Capture the cell that displays the provided text and extract its (x, y) central coordinate. 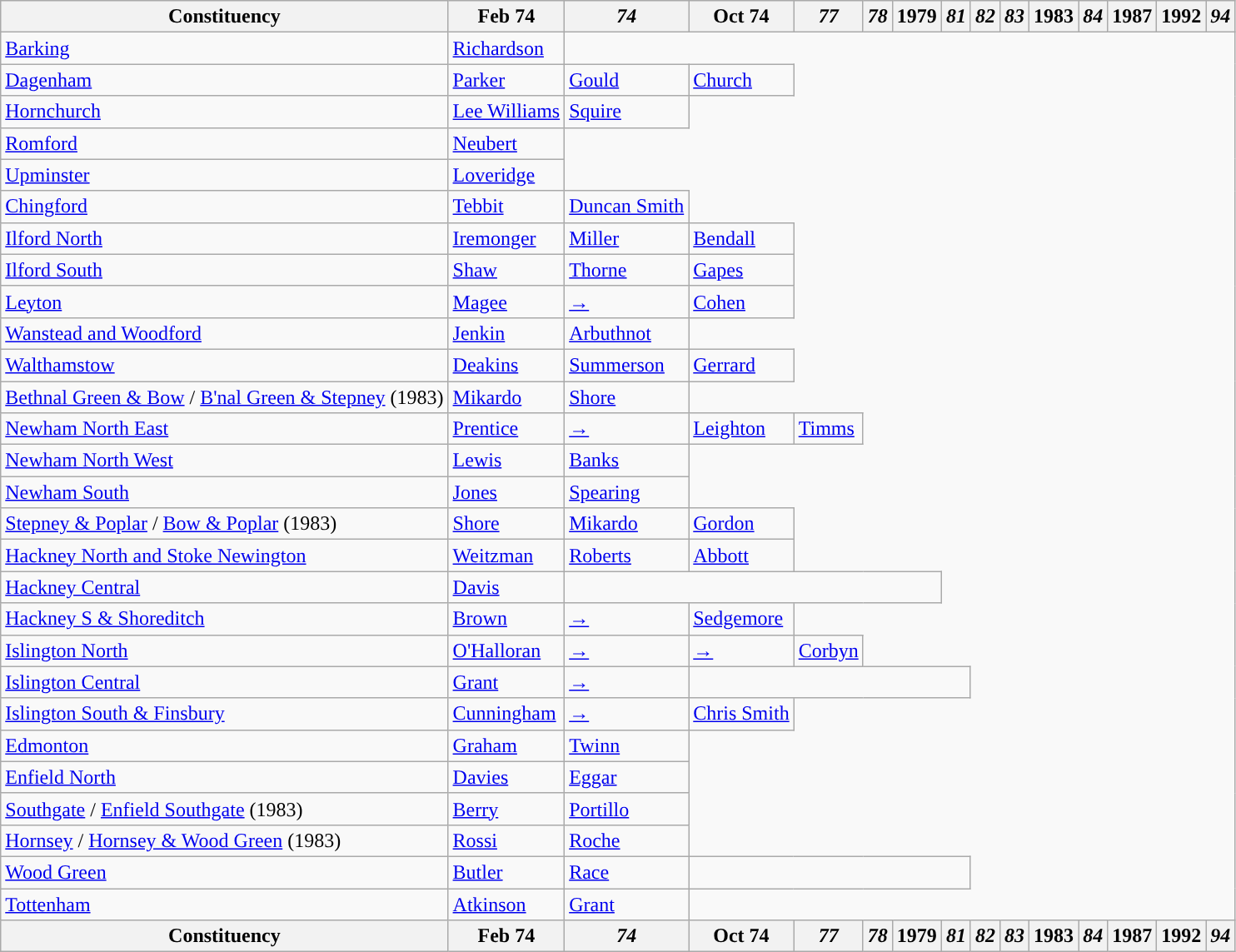
Parker (506, 80)
Dagenham (225, 80)
Jenkin (506, 333)
Gapes (741, 270)
Chris Smith (741, 714)
Upminster (225, 175)
Portillo (626, 809)
Lewis (506, 461)
Newham North East (225, 429)
Deakins (506, 365)
Southgate / Enfield Southgate (1983) (225, 809)
Leighton (741, 429)
Magee (506, 302)
Miller (626, 238)
Ilford North (225, 238)
Davies (506, 777)
Newham South (225, 492)
Summerson (626, 365)
Hackney North and Stoke Newington (225, 556)
Barking (225, 48)
Arbuthnot (626, 333)
Banks (626, 461)
Brown (506, 619)
Iremonger (506, 238)
Romford (225, 143)
Rossi (506, 840)
Spearing (626, 492)
Weitzman (506, 556)
Hornsey / Hornsey & Wood Green (1983) (225, 840)
Gould (626, 80)
Davis (506, 587)
Hackney Central (225, 587)
Gordon (741, 524)
Hackney S & Shoreditch (225, 619)
Loveridge (506, 175)
Berry (506, 809)
Islington North (225, 650)
Leyton (225, 302)
Lee Williams (506, 112)
Race (626, 872)
Tottenham (225, 904)
Squire (626, 112)
Newham North West (225, 461)
Islington Central (225, 682)
Bethnal Green & Bow / B'nal Green & Stepney (1983) (225, 397)
Corbyn (828, 650)
Eggar (626, 777)
Butler (506, 872)
Shaw (506, 270)
Wood Green (225, 872)
Stepney & Poplar / Bow & Poplar (1983) (225, 524)
Tebbit (506, 207)
Atkinson (506, 904)
Neubert (506, 143)
Timms (828, 429)
Islington South & Finsbury (225, 714)
Cohen (741, 302)
Twinn (626, 745)
Abbott (741, 556)
Richardson (506, 48)
Graham (506, 745)
Thorne (626, 270)
Walthamstow (225, 365)
Cunningham (506, 714)
Church (741, 80)
Jones (506, 492)
Edmonton (225, 745)
Hornchurch (225, 112)
Chingford (225, 207)
Gerrard (741, 365)
Roche (626, 840)
Bendall (741, 238)
Wanstead and Woodford (225, 333)
Duncan Smith (626, 207)
Sedgemore (741, 619)
O'Halloran (506, 650)
Prentice (506, 429)
Ilford South (225, 270)
Roberts (626, 556)
Enfield North (225, 777)
